Identify which cell holds the provided text, then report its (x, y) central coordinate. 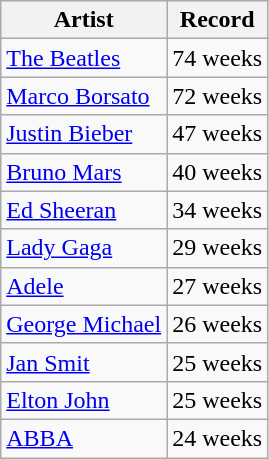
24 weeks (218, 438)
Record (218, 20)
34 weeks (218, 210)
Artist (84, 20)
27 weeks (218, 286)
Jan Smit (84, 362)
ABBA (84, 438)
Elton John (84, 400)
29 weeks (218, 248)
Lady Gaga (84, 248)
Ed Sheeran (84, 210)
72 weeks (218, 96)
74 weeks (218, 58)
Adele (84, 286)
George Michael (84, 324)
Bruno Mars (84, 172)
Marco Borsato (84, 96)
Justin Bieber (84, 134)
26 weeks (218, 324)
40 weeks (218, 172)
47 weeks (218, 134)
The Beatles (84, 58)
